Capture the cell that displays the provided text and extract its [X, Y] central coordinate. 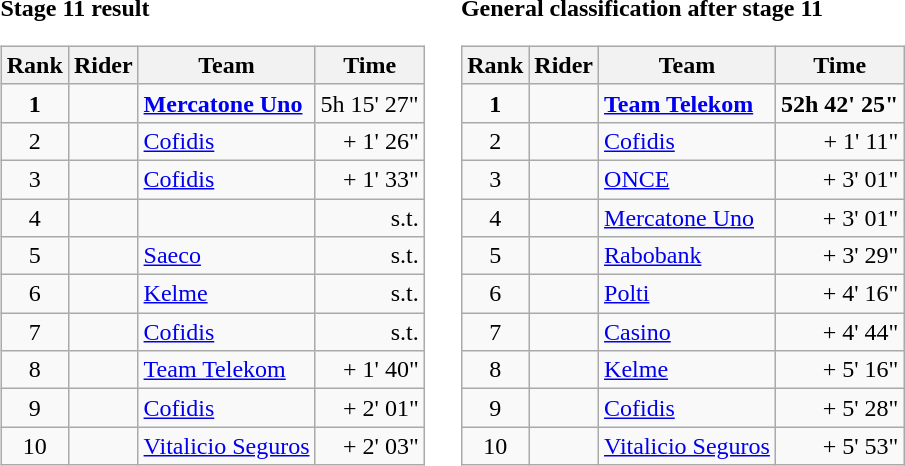
ONCE [688, 179]
+ 5' 28" [839, 408]
+ 5' 53" [839, 446]
+ 1' 11" [839, 141]
+ 1' 26" [370, 141]
+ 1' 40" [370, 370]
+ 4' 16" [839, 294]
Polti [688, 294]
+ 2' 03" [370, 446]
52h 42' 25" [839, 103]
+ 3' 29" [839, 256]
+ 2' 01" [370, 408]
+ 4' 44" [839, 332]
Rabobank [688, 256]
+ 1' 33" [370, 179]
Saeco [226, 256]
+ 5' 16" [839, 370]
5h 15' 27" [370, 103]
Casino [688, 332]
